Return (X, Y) of the center of cell containing provided text 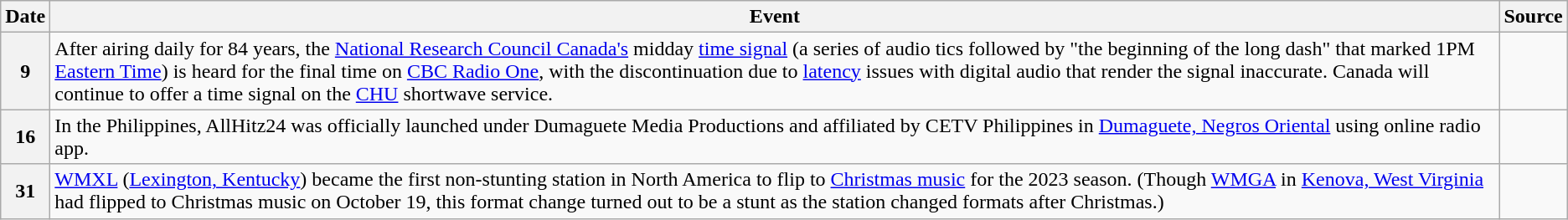
16 (25, 137)
9 (25, 71)
31 (25, 191)
Event (775, 17)
Date (25, 17)
Source (1533, 17)
